Provide the [X, Y] coordinate of the cell's center where the given text is located.  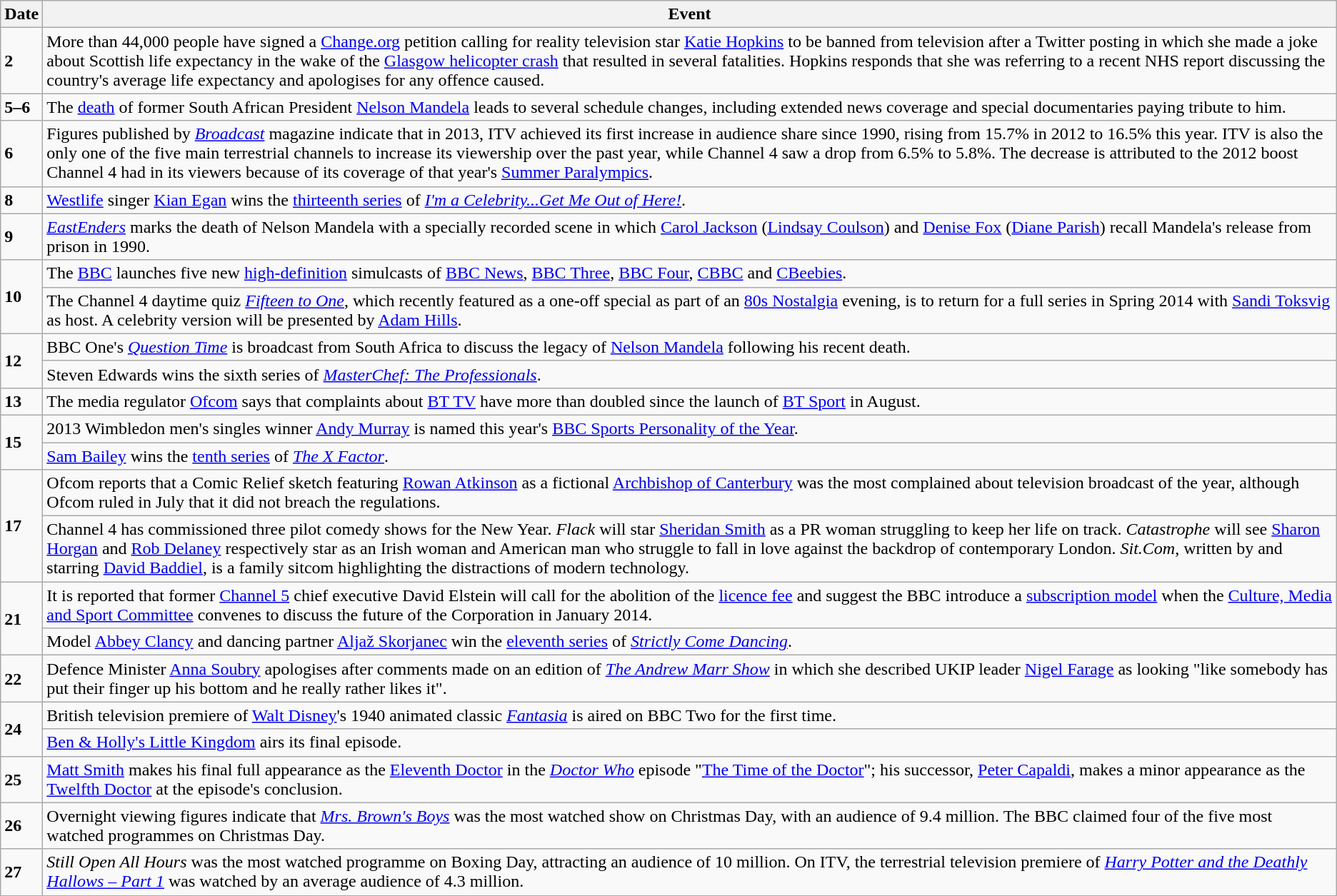
26 [21, 825]
Steven Edwards wins the sixth series of MasterChef: The Professionals. [690, 374]
27 [21, 872]
The media regulator Ofcom says that complaints about BT TV have more than doubled since the launch of BT Sport in August. [690, 401]
10 [21, 297]
24 [21, 729]
Date [21, 14]
25 [21, 780]
Event [690, 14]
6 [21, 153]
BBC One's Question Time is broadcast from South Africa to discuss the legacy of Nelson Mandela following his recent death. [690, 347]
21 [21, 618]
Westlife singer Kian Egan wins the thirteenth series of I'm a Celebrity...Get Me Out of Here!. [690, 200]
Sam Bailey wins the tenth series of The X Factor. [690, 456]
9 [21, 237]
13 [21, 401]
5–6 [21, 107]
Model Abbey Clancy and dancing partner Aljaž Skorjanec win the eleventh series of Strictly Come Dancing. [690, 642]
12 [21, 361]
8 [21, 200]
17 [21, 525]
British television premiere of Walt Disney's 1940 animated classic Fantasia is aired on BBC Two for the first time. [690, 715]
2013 Wimbledon men's singles winner Andy Murray is named this year's BBC Sports Personality of the Year. [690, 428]
Ben & Holly's Little Kingdom airs its final episode. [690, 743]
The BBC launches five new high-definition simulcasts of BBC News, BBC Three, BBC Four, CBBC and CBeebies. [690, 273]
2 [21, 61]
15 [21, 442]
22 [21, 678]
